Find where the given text appears and provide that cell's center as (X, Y) coordinate. 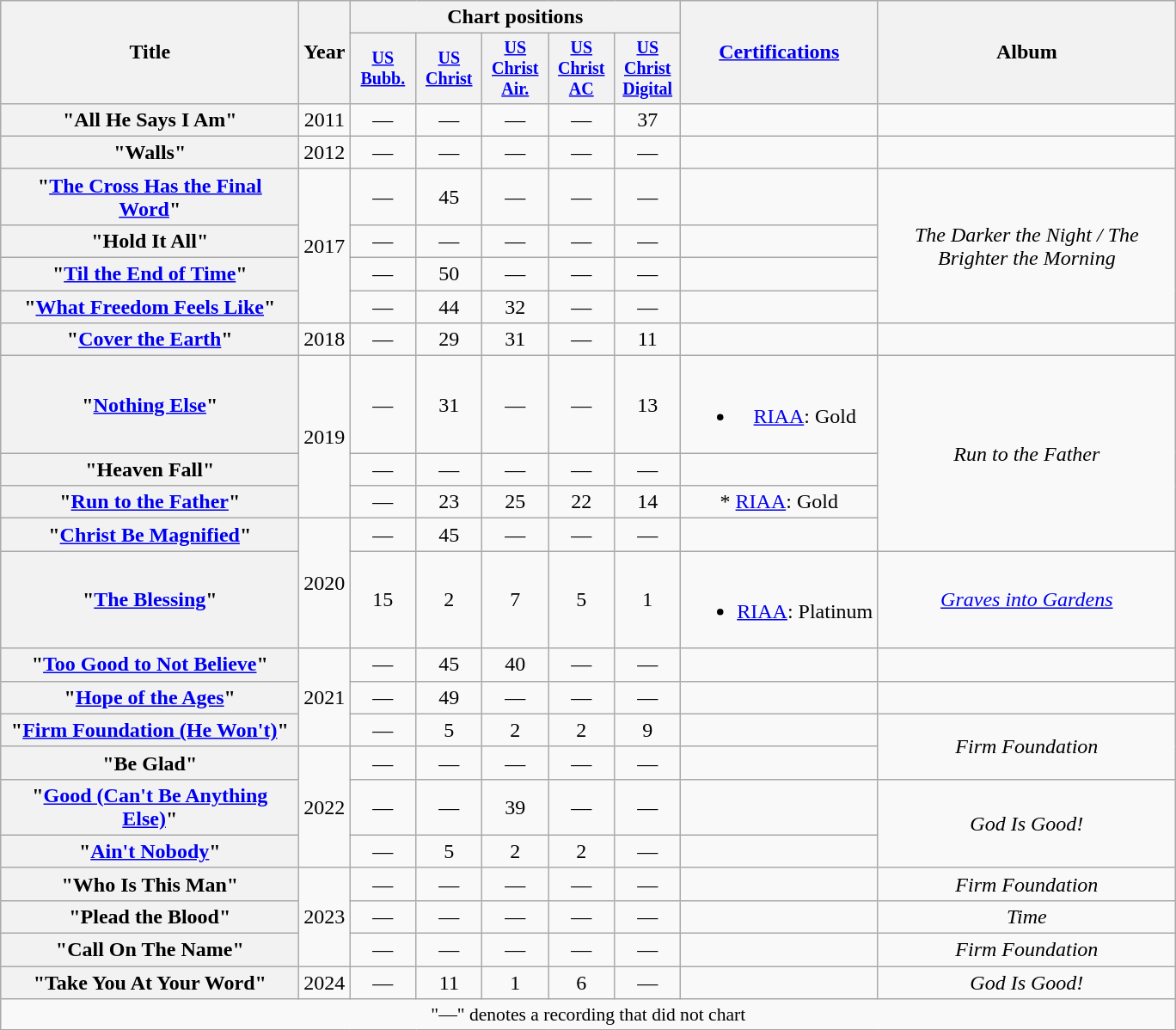
"Christ Be Magnified" (150, 535)
2012 (325, 152)
25 (516, 502)
"Call On The Name" (150, 950)
"Hope of the Ages" (150, 697)
"Til the End of Time" (150, 274)
Year (325, 52)
The Darker the Night / The Brighter the Morning (1026, 246)
"Ain't Nobody" (150, 851)
"Hold It All" (150, 241)
50 (449, 274)
"Nothing Else" (150, 404)
2018 (325, 340)
15 (383, 600)
37 (648, 120)
29 (449, 340)
"Plead the Blood" (150, 917)
6 (581, 983)
Title (150, 52)
USChristDigital (648, 69)
2011 (325, 120)
22 (581, 502)
Album (1026, 52)
23 (449, 502)
* RIAA: Gold (779, 502)
"The Cross Has the Final Word" (150, 196)
40 (516, 665)
"—" denotes a recording that did not chart (588, 1015)
"Heaven Fall" (150, 469)
Chart positions (516, 17)
"Who Is This Man" (150, 884)
"Cover the Earth" (150, 340)
49 (449, 697)
9 (648, 730)
44 (449, 307)
RIAA: Gold (779, 404)
"The Blessing" (150, 600)
"Take You At Your Word" (150, 983)
Run to the Father (1026, 454)
RIAA: Platinum (779, 600)
13 (648, 404)
"Be Glad" (150, 763)
2019 (325, 437)
"Too Good to Not Believe" (150, 665)
USBubb. (383, 69)
"Firm Foundation (He Won't)" (150, 730)
Time (1026, 917)
"What Freedom Feels Like" (150, 307)
2024 (325, 983)
2020 (325, 583)
"All He Says I Am" (150, 120)
7 (516, 600)
USChristAC (581, 69)
2017 (325, 246)
USChristAir. (516, 69)
14 (648, 502)
USChrist (449, 69)
2023 (325, 917)
39 (516, 806)
32 (516, 307)
Graves into Gardens (1026, 600)
"Good (Can't Be Anything Else)" (150, 806)
2022 (325, 806)
Certifications (779, 52)
2021 (325, 697)
"Walls" (150, 152)
"Run to the Father" (150, 502)
